Pinpoint the cell where the given text exists, returning its (x, y) midpoint coordinate. 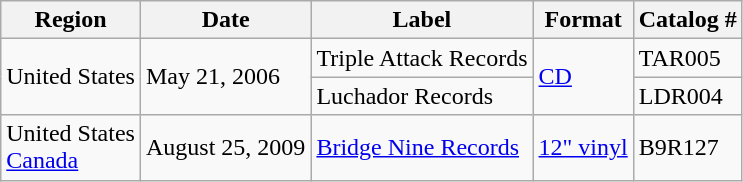
B9R127 (688, 148)
Format (583, 20)
Bridge Nine Records (422, 148)
Triple Attack Records (422, 58)
May 21, 2006 (225, 77)
LDR004 (688, 96)
12" vinyl (583, 148)
Region (71, 20)
TAR005 (688, 58)
United States (71, 77)
August 25, 2009 (225, 148)
Luchador Records (422, 96)
United States Canada (71, 148)
Label (422, 20)
Date (225, 20)
CD (583, 77)
Catalog # (688, 20)
